Extract the [x, y] coordinate from the center of the cell holding the provided text.  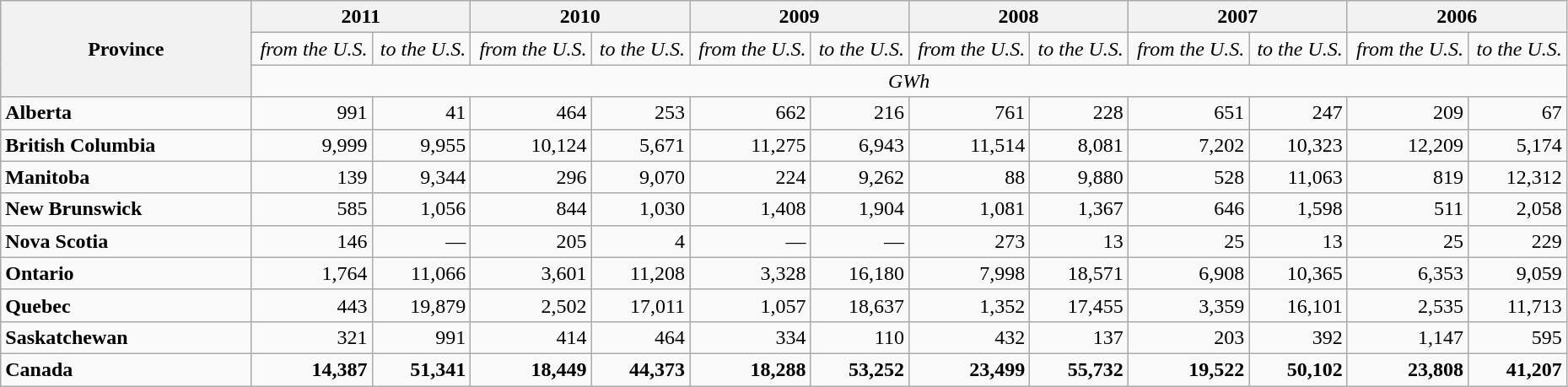
432 [968, 337]
2,535 [1407, 305]
19,879 [422, 305]
18,449 [531, 369]
41 [422, 113]
5,671 [641, 145]
51,341 [422, 369]
9,344 [422, 177]
392 [1299, 337]
Quebec [127, 305]
7,202 [1188, 145]
14,387 [312, 369]
1,408 [751, 209]
53,252 [860, 369]
41,207 [1518, 369]
Province [127, 49]
253 [641, 113]
662 [751, 113]
595 [1518, 337]
18,571 [1080, 273]
New Brunswick [127, 209]
761 [968, 113]
British Columbia [127, 145]
19,522 [1188, 369]
5,174 [1518, 145]
1,030 [641, 209]
273 [968, 241]
2,058 [1518, 209]
67 [1518, 113]
Nova Scotia [127, 241]
146 [312, 241]
16,180 [860, 273]
414 [531, 337]
651 [1188, 113]
18,288 [751, 369]
247 [1299, 113]
11,275 [751, 145]
Saskatchewan [127, 337]
11,713 [1518, 305]
9,999 [312, 145]
1,904 [860, 209]
23,499 [968, 369]
GWh [909, 81]
334 [751, 337]
1,056 [422, 209]
216 [860, 113]
11,514 [968, 145]
9,880 [1080, 177]
6,943 [860, 145]
16,101 [1299, 305]
10,124 [531, 145]
443 [312, 305]
18,637 [860, 305]
Manitoba [127, 177]
17,455 [1080, 305]
3,328 [751, 273]
2011 [361, 17]
819 [1407, 177]
137 [1080, 337]
321 [312, 337]
224 [751, 177]
2,502 [531, 305]
1,367 [1080, 209]
50,102 [1299, 369]
1,598 [1299, 209]
2009 [800, 17]
296 [531, 177]
3,601 [531, 273]
88 [968, 177]
229 [1518, 241]
6,353 [1407, 273]
23,808 [1407, 369]
11,208 [641, 273]
2007 [1237, 17]
11,066 [422, 273]
12,312 [1518, 177]
585 [312, 209]
3,359 [1188, 305]
1,147 [1407, 337]
17,011 [641, 305]
12,209 [1407, 145]
1,057 [751, 305]
Canada [127, 369]
11,063 [1299, 177]
528 [1188, 177]
1,352 [968, 305]
205 [531, 241]
110 [860, 337]
2008 [1018, 17]
209 [1407, 113]
228 [1080, 113]
55,732 [1080, 369]
7,998 [968, 273]
139 [312, 177]
10,365 [1299, 273]
2010 [580, 17]
10,323 [1299, 145]
511 [1407, 209]
9,955 [422, 145]
2006 [1457, 17]
646 [1188, 209]
844 [531, 209]
Alberta [127, 113]
1,081 [968, 209]
8,081 [1080, 145]
9,070 [641, 177]
1,764 [312, 273]
44,373 [641, 369]
9,059 [1518, 273]
Ontario [127, 273]
6,908 [1188, 273]
203 [1188, 337]
4 [641, 241]
9,262 [860, 177]
